Detect which cell encompasses the target text, then output its (x, y) center coordinate. 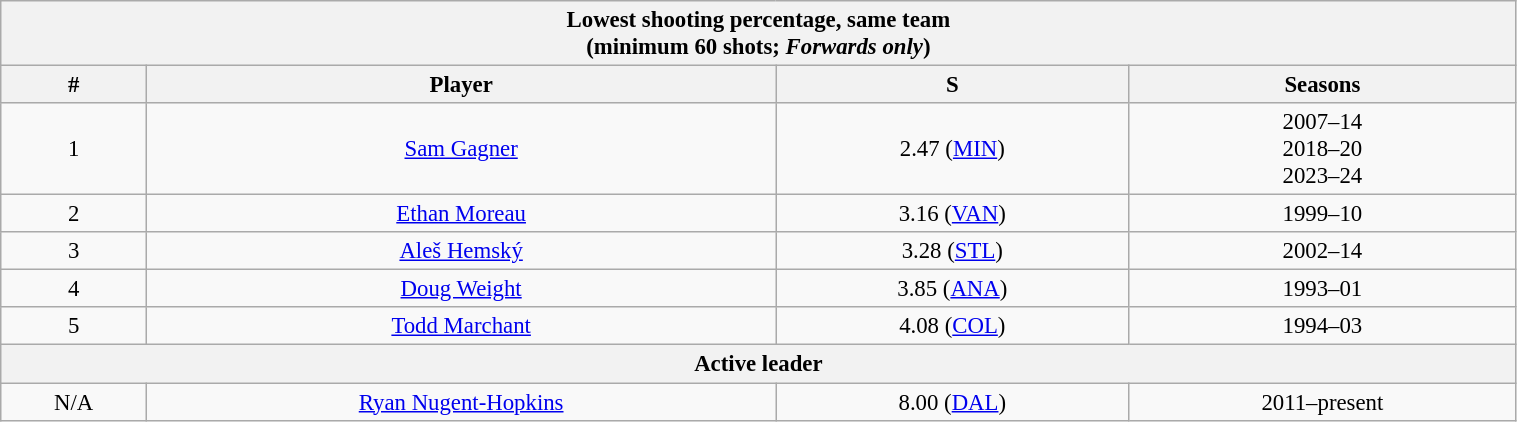
Sam Gagner (460, 149)
Ryan Nugent-Hopkins (460, 402)
2.47 (MIN) (952, 149)
3.28 (STL) (952, 251)
3.85 (ANA) (952, 289)
1 (74, 149)
1999–10 (1322, 214)
Aleš Hemský (460, 251)
Todd Marchant (460, 327)
Active leader (758, 364)
Player (460, 85)
Lowest shooting percentage, same team(minimum 60 shots; Forwards only) (758, 34)
2007–142018–202023–24 (1322, 149)
4 (74, 289)
1994–03 (1322, 327)
3.16 (VAN) (952, 214)
1993–01 (1322, 289)
4.08 (COL) (952, 327)
2002–14 (1322, 251)
Seasons (1322, 85)
2011–present (1322, 402)
S (952, 85)
2 (74, 214)
Ethan Moreau (460, 214)
N/A (74, 402)
Doug Weight (460, 289)
3 (74, 251)
5 (74, 327)
# (74, 85)
8.00 (DAL) (952, 402)
